Determine the [X, Y] coordinate at the center of the cell enclosing the given text.  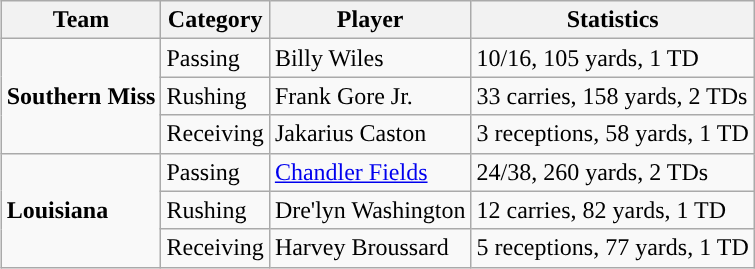
Player [370, 20]
24/38, 260 yards, 2 TDs [612, 172]
Team [81, 20]
Harvey Broussard [370, 248]
Category [215, 20]
Statistics [612, 20]
Dre'lyn Washington [370, 210]
12 carries, 82 yards, 1 TD [612, 210]
5 receptions, 77 yards, 1 TD [612, 248]
Jakarius Caston [370, 134]
Southern Miss [81, 96]
Billy Wiles [370, 58]
10/16, 105 yards, 1 TD [612, 58]
Frank Gore Jr. [370, 96]
33 carries, 158 yards, 2 TDs [612, 96]
Louisiana [81, 210]
Chandler Fields [370, 172]
3 receptions, 58 yards, 1 TD [612, 134]
